Pinpoint the cell where the given text exists, returning its [x, y] midpoint coordinate. 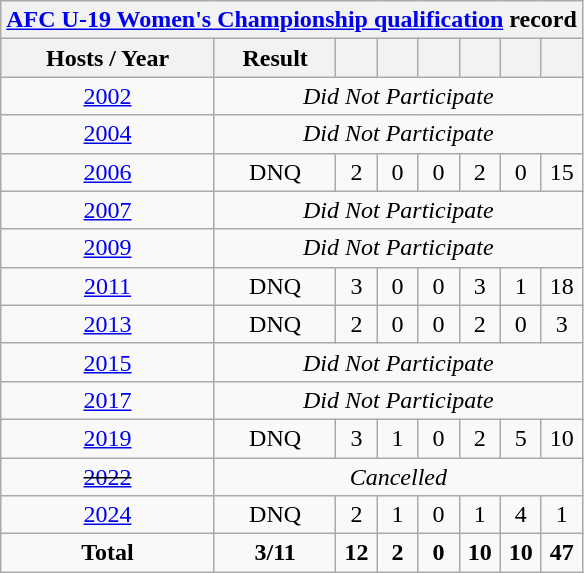
2024 [108, 515]
AFC U-19 Women's Championship qualification record [292, 20]
47 [562, 553]
3/11 [275, 553]
Cancelled [398, 477]
18 [562, 286]
15 [562, 172]
2009 [108, 248]
2022 [108, 477]
Total [108, 553]
2002 [108, 96]
Result [275, 58]
2013 [108, 324]
2007 [108, 210]
2004 [108, 134]
2017 [108, 400]
2015 [108, 362]
2011 [108, 286]
5 [520, 438]
4 [520, 515]
Hosts / Year [108, 58]
12 [356, 553]
2019 [108, 438]
2006 [108, 172]
